For the text-containing cell, return its midpoint in [X, Y] coordinate format. 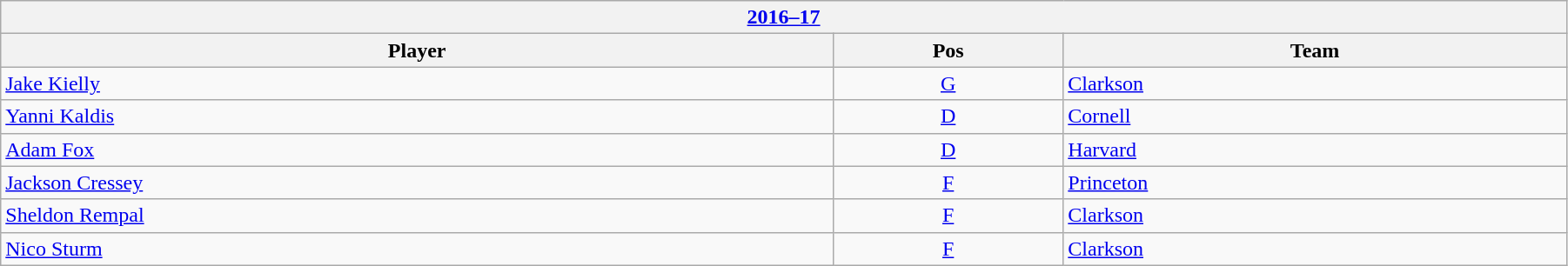
Jake Kielly [418, 83]
Pos [948, 50]
Sheldon Rempal [418, 216]
Princeton [1316, 183]
Jackson Cressey [418, 183]
Cornell [1316, 116]
Adam Fox [418, 150]
Yanni Kaldis [418, 116]
Nico Sturm [418, 249]
G [948, 83]
Team [1316, 50]
Player [418, 50]
2016–17 [784, 17]
Harvard [1316, 150]
